Extract the (X, Y) coordinate from the center of the cell holding the provided text.  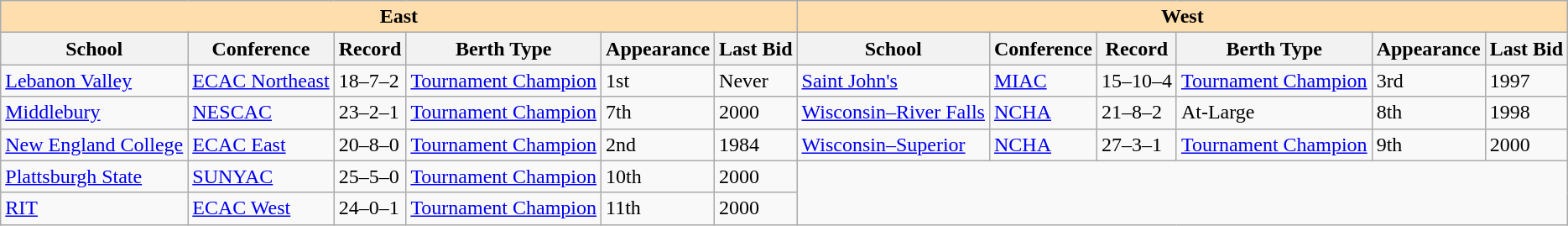
11th (658, 208)
1st (658, 81)
Never (756, 81)
3rd (1428, 81)
West (1183, 17)
Wisconsin–River Falls (893, 113)
RIT (94, 208)
NESCAC (261, 113)
ECAC Northeast (261, 81)
New England College (94, 145)
Wisconsin–Superior (893, 145)
25–5–0 (370, 176)
Plattsburgh State (94, 176)
At-Large (1274, 113)
Middlebury (94, 113)
24–0–1 (370, 208)
7th (658, 113)
Lebanon Valley (94, 81)
9th (1428, 145)
East (399, 17)
MIAC (1043, 81)
2nd (658, 145)
ECAC East (261, 145)
23–2–1 (370, 113)
21–8–2 (1136, 113)
8th (1428, 113)
1997 (1526, 81)
20–8–0 (370, 145)
10th (658, 176)
1998 (1526, 113)
27–3–1 (1136, 145)
Saint John's (893, 81)
SUNYAC (261, 176)
1984 (756, 145)
15–10–4 (1136, 81)
ECAC West (261, 208)
18–7–2 (370, 81)
